Determine the [x, y] coordinate at the center of the cell enclosing the given text.  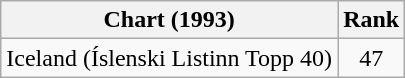
47 [372, 58]
Chart (1993) [170, 20]
Rank [372, 20]
Iceland (Íslenski Listinn Topp 40) [170, 58]
